Scan for the cell matching the given text and deliver its [X, Y] coordinate at center. 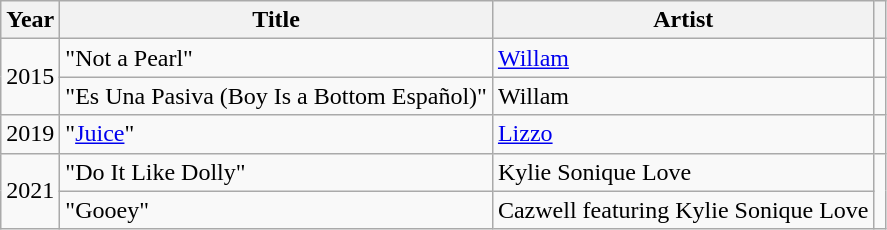
"Juice" [276, 134]
"Gooey" [276, 210]
Lizzo [683, 134]
Kylie Sonique Love [683, 172]
"Not a Pearl" [276, 58]
"Do It Like Dolly" [276, 172]
2019 [30, 134]
"Es Una Pasiva (Boy Is a Bottom Español)" [276, 96]
2021 [30, 191]
Artist [683, 20]
2015 [30, 77]
Cazwell featuring Kylie Sonique Love [683, 210]
Year [30, 20]
Title [276, 20]
